Find where the given text appears and provide that cell's center as (x, y) coordinate. 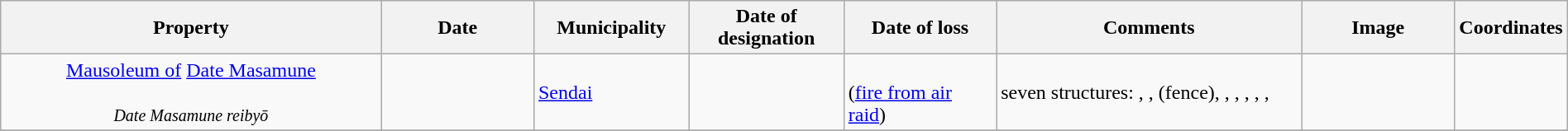
Comments (1150, 28)
Sendai (611, 92)
Image (1378, 28)
Date of designation (766, 28)
Coordinates (1511, 28)
Municipality (611, 28)
Date (457, 28)
Mausoleum of Date MasamuneDate Masamune reibyō (191, 92)
Property (191, 28)
(fire from air raid) (920, 92)
Date of loss (920, 28)
seven structures: , , (fence), , , , , , (1150, 92)
